Search for the cell housing the specified text and yield its [X, Y] center coordinate. 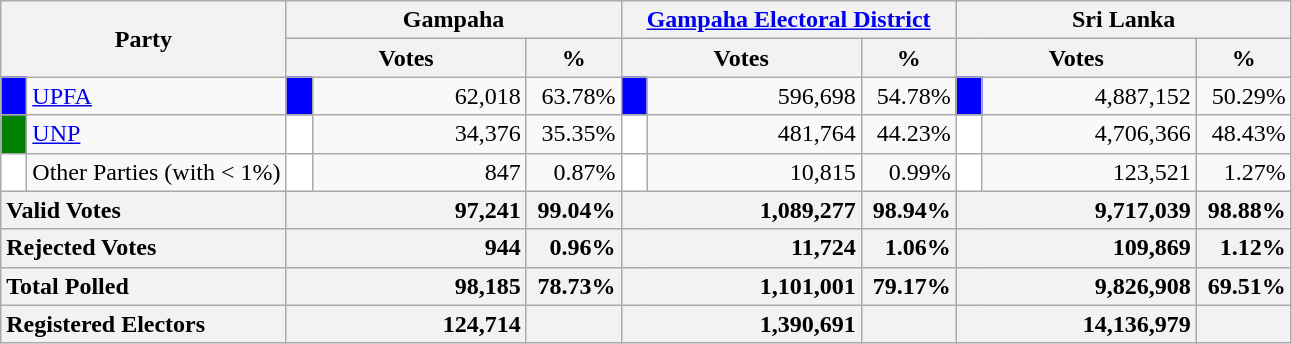
124,714 [406, 324]
1.12% [1244, 248]
Gampaha [454, 20]
14,136,979 [1076, 324]
Other Parties (with < 1%) [156, 172]
Rejected Votes [144, 248]
11,724 [741, 248]
0.99% [908, 172]
78.73% [574, 286]
Registered Electors [144, 324]
98.94% [908, 210]
1,101,001 [741, 286]
50.29% [1244, 96]
Total Polled [144, 286]
4,706,366 [1089, 134]
481,764 [754, 134]
34,376 [419, 134]
54.78% [908, 96]
1.27% [1244, 172]
10,815 [754, 172]
0.87% [574, 172]
Party [144, 39]
98.88% [1244, 210]
Valid Votes [144, 210]
35.35% [574, 134]
48.43% [1244, 134]
1.06% [908, 248]
847 [419, 172]
123,521 [1089, 172]
1,390,691 [741, 324]
9,717,039 [1076, 210]
99.04% [574, 210]
63.78% [574, 96]
62,018 [419, 96]
9,826,908 [1076, 286]
44.23% [908, 134]
944 [406, 248]
Sri Lanka [1124, 20]
Gampaha Electoral District [788, 20]
UPFA [156, 96]
UNP [156, 134]
0.96% [574, 248]
4,887,152 [1089, 96]
97,241 [406, 210]
69.51% [1244, 286]
1,089,277 [741, 210]
79.17% [908, 286]
109,869 [1076, 248]
596,698 [754, 96]
98,185 [406, 286]
